Return (x, y) of the center of cell containing provided text 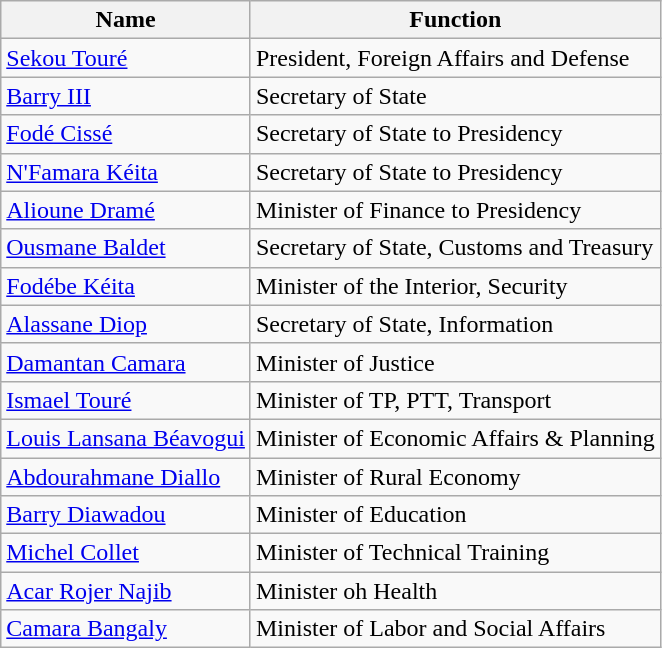
Barry III (126, 96)
Secretary of State, Customs and Treasury (455, 248)
Acar Rojer Najib (126, 591)
Minister of Labor and Social Affairs (455, 629)
Ousmane Baldet (126, 248)
Michel Collet (126, 553)
Minister oh Health (455, 591)
Abdourahmane Diallo (126, 477)
Function (455, 20)
Minister of the Interior, Security (455, 286)
Camara Bangaly (126, 629)
Louis Lansana Béavogui (126, 438)
Alassane Diop (126, 324)
Fodébe Kéita (126, 286)
Damantan Camara (126, 362)
Minister of Finance to Presidency (455, 210)
Minister of Technical Training (455, 553)
Minister of Education (455, 515)
President, Foreign Affairs and Defense (455, 58)
Minister of Justice (455, 362)
Secretary of State (455, 96)
Minister of TP, PTT, Transport (455, 400)
N'Famara Kéita (126, 172)
Secretary of State, Information (455, 324)
Ismael Touré (126, 400)
Barry Diawadou (126, 515)
Minister of Rural Economy (455, 477)
Fodé Cissé (126, 134)
Minister of Economic Affairs & Planning (455, 438)
Sekou Touré (126, 58)
Alioune Dramé (126, 210)
Name (126, 20)
